Extract the [x, y] coordinate from the center of the cell holding the provided text.  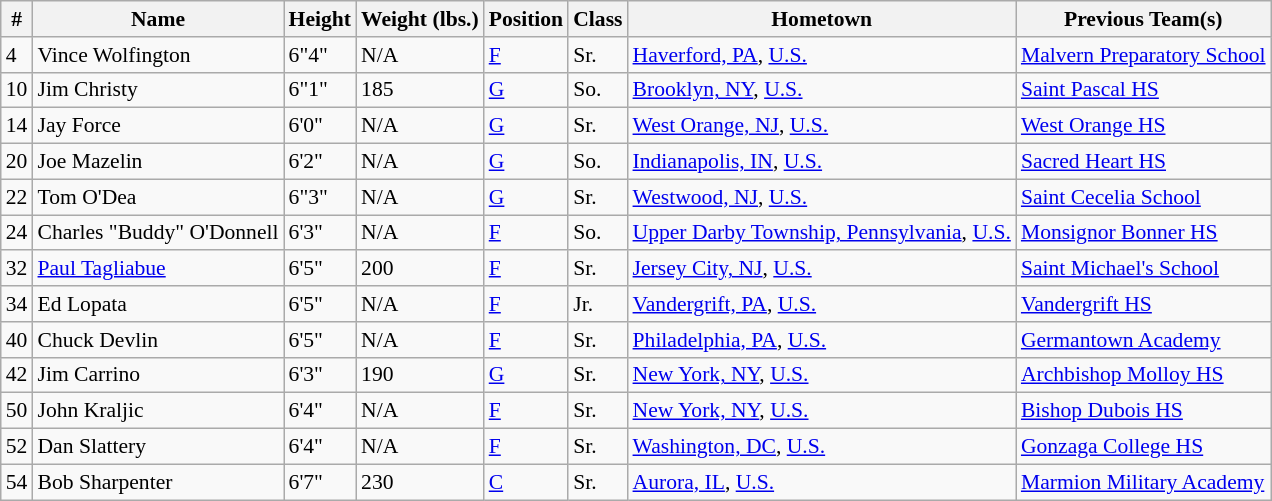
Height [320, 19]
34 [17, 304]
10 [17, 90]
Philadelphia, PA, U.S. [822, 340]
Weight (lbs.) [420, 19]
6'2" [320, 162]
West Orange HS [1144, 126]
230 [420, 482]
Jim Christy [158, 90]
54 [17, 482]
Germantown Academy [1144, 340]
Position [526, 19]
John Kraljic [158, 411]
Jay Force [158, 126]
Archbishop Molloy HS [1144, 375]
Ed Lopata [158, 304]
Paul Tagliabue [158, 269]
Malvern Preparatory School [1144, 55]
Sacred Heart HS [1144, 162]
Saint Michael's School [1144, 269]
Hometown [822, 19]
Name [158, 19]
Vince Wolfington [158, 55]
Saint Pascal HS [1144, 90]
Jersey City, NJ, U.S. [822, 269]
24 [17, 233]
Westwood, NJ, U.S. [822, 197]
Vandergrift, PA, U.S. [822, 304]
Previous Team(s) [1144, 19]
20 [17, 162]
6'7" [320, 482]
Monsignor Bonner HS [1144, 233]
Haverford, PA, U.S. [822, 55]
14 [17, 126]
Charles "Buddy" O'Donnell [158, 233]
Upper Darby Township, Pennsylvania, U.S. [822, 233]
185 [420, 90]
6'0" [320, 126]
200 [420, 269]
West Orange, NJ, U.S. [822, 126]
50 [17, 411]
Gonzaga College HS [1144, 447]
Marmion Military Academy [1144, 482]
Washington, DC, U.S. [822, 447]
40 [17, 340]
32 [17, 269]
Indianapolis, IN, U.S. [822, 162]
Dan Slattery [158, 447]
Tom O'Dea [158, 197]
Brooklyn, NY, U.S. [822, 90]
42 [17, 375]
C [526, 482]
Class [598, 19]
52 [17, 447]
# [17, 19]
6"1" [320, 90]
6"4" [320, 55]
Vandergrift HS [1144, 304]
Jim Carrino [158, 375]
6"3" [320, 197]
Aurora, IL, U.S. [822, 482]
22 [17, 197]
Joe Mazelin [158, 162]
Chuck Devlin [158, 340]
190 [420, 375]
4 [17, 55]
Jr. [598, 304]
Bishop Dubois HS [1144, 411]
Bob Sharpenter [158, 482]
Saint Cecelia School [1144, 197]
